Return [x, y] of the center of cell containing provided text 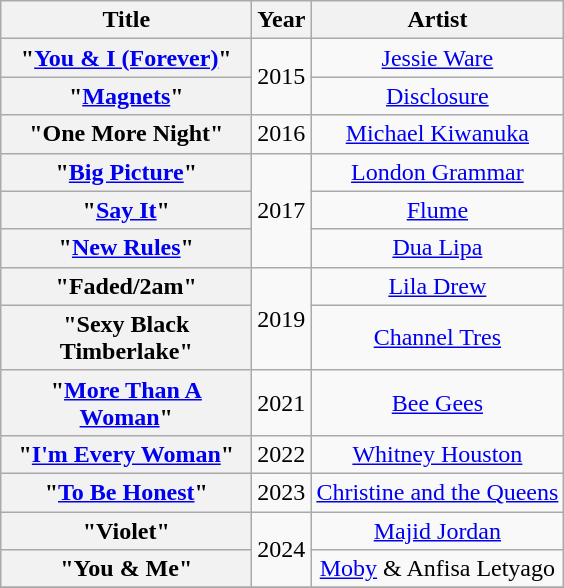
Channel Tres [438, 338]
"I'm Every Woman" [126, 454]
Christine and the Queens [438, 492]
"You & I (Forever)" [126, 58]
2016 [282, 134]
Majid Jordan [438, 531]
"More Than A Woman" [126, 402]
2021 [282, 402]
2024 [282, 550]
"One More Night" [126, 134]
"Faded/2am" [126, 286]
"Big Picture" [126, 172]
Dua Lipa [438, 248]
2017 [282, 210]
"Sexy Black Timberlake" [126, 338]
Moby & Anfisa Letyago [438, 569]
Flume [438, 210]
Year [282, 20]
"Violet" [126, 531]
2023 [282, 492]
"Magnets" [126, 96]
Michael Kiwanuka [438, 134]
Whitney Houston [438, 454]
"To Be Honest" [126, 492]
2019 [282, 318]
"Say It" [126, 210]
"You & Me" [126, 569]
Jessie Ware [438, 58]
Title [126, 20]
Disclosure [438, 96]
London Grammar [438, 172]
Artist [438, 20]
2022 [282, 454]
"New Rules" [126, 248]
2015 [282, 77]
Bee Gees [438, 402]
Lila Drew [438, 286]
